Find where the given text appears and provide that cell's center as (X, Y) coordinate. 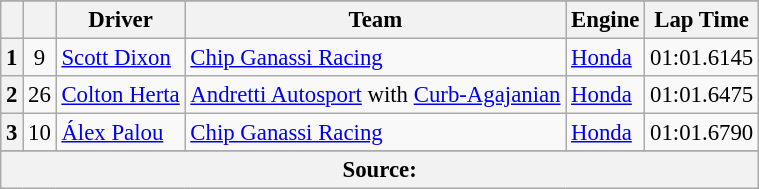
2 (12, 95)
01:01.6790 (702, 133)
Scott Dixon (120, 58)
01:01.6475 (702, 95)
Source: (380, 170)
Lap Time (702, 20)
Álex Palou (120, 133)
1 (12, 58)
9 (40, 58)
01:01.6145 (702, 58)
3 (12, 133)
26 (40, 95)
10 (40, 133)
Engine (606, 20)
Colton Herta (120, 95)
Driver (120, 20)
Andretti Autosport with Curb-Agajanian (376, 95)
Team (376, 20)
